For the text-containing cell, return its midpoint in [x, y] coordinate format. 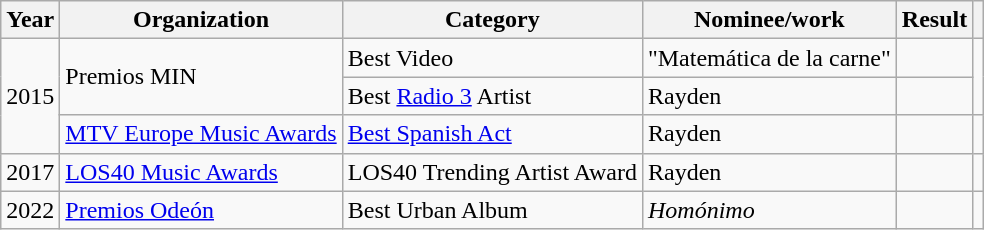
Year [30, 20]
Best Spanish Act [492, 134]
Homónimo [769, 210]
Premios MIN [201, 77]
Category [492, 20]
MTV Europe Music Awards [201, 134]
2015 [30, 96]
Organization [201, 20]
Best Radio 3 Artist [492, 96]
2022 [30, 210]
Result [934, 20]
LOS40 Music Awards [201, 172]
"Matemática de la carne" [769, 58]
Best Urban Album [492, 210]
LOS40 Trending Artist Award [492, 172]
Premios Odeón [201, 210]
Best Video [492, 58]
Nominee/work [769, 20]
2017 [30, 172]
